Extract the [X, Y] coordinate from the center of the cell holding the provided text.  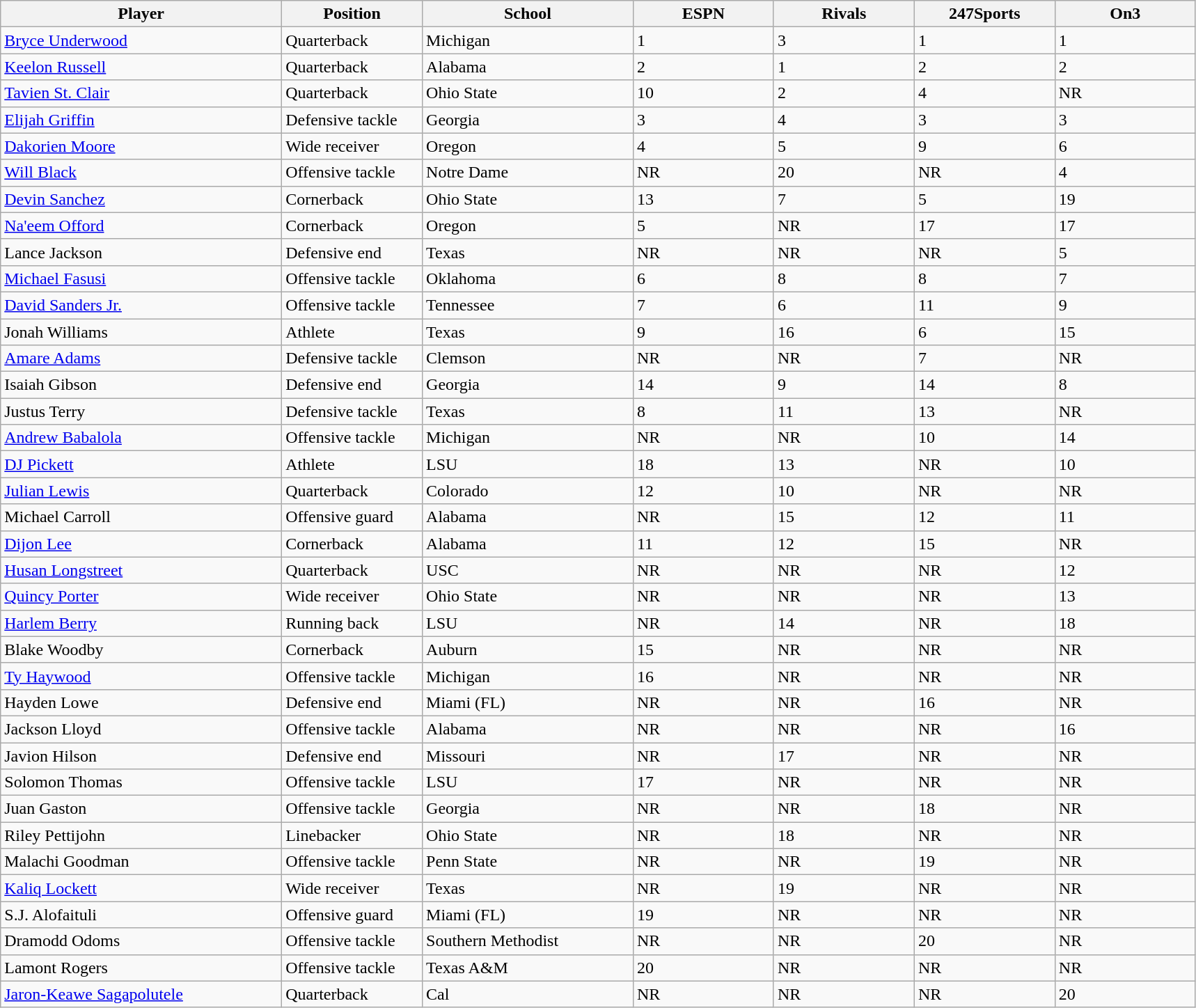
Missouri [528, 755]
Julian Lewis [141, 491]
Michael Fasusi [141, 278]
School [528, 14]
DJ Pickett [141, 464]
Na'eem Offord [141, 226]
Penn State [528, 862]
Justus Terry [141, 411]
On3 [1125, 14]
Harlem Berry [141, 623]
Michael Carroll [141, 517]
Player [141, 14]
Auburn [528, 649]
S.J. Alofaituli [141, 915]
Jackson Lloyd [141, 729]
Position [352, 14]
USC [528, 570]
Oklahoma [528, 278]
David Sanders Jr. [141, 305]
Will Black [141, 173]
Jonah Williams [141, 332]
Southern Methodist [528, 941]
Cal [528, 994]
Javion Hilson [141, 755]
Keelon Russell [141, 67]
Solomon Thomas [141, 782]
Linebacker [352, 835]
247Sports [984, 14]
Amare Adams [141, 359]
Blake Woodby [141, 649]
Husan Longstreet [141, 570]
Rivals [844, 14]
Isaiah Gibson [141, 385]
Juan Gaston [141, 809]
Colorado [528, 491]
Jaron-Keawe Sagapolutele [141, 994]
Tennessee [528, 305]
Riley Pettijohn [141, 835]
Quincy Porter [141, 597]
Tavien St. Clair [141, 93]
Dramodd Odoms [141, 941]
Malachi Goodman [141, 862]
Hayden Lowe [141, 702]
Elijah Griffin [141, 120]
Texas A&M [528, 968]
Clemson [528, 359]
Bryce Underwood [141, 40]
Devin Sanchez [141, 199]
Notre Dame [528, 173]
Kaliq Lockett [141, 888]
Andrew Babalola [141, 438]
Lance Jackson [141, 252]
ESPN [703, 14]
Dakorien Moore [141, 146]
Dijon Lee [141, 544]
Ty Haywood [141, 676]
Running back [352, 623]
Lamont Rogers [141, 968]
